Detect which cell encompasses the target text, then output its [X, Y] center coordinate. 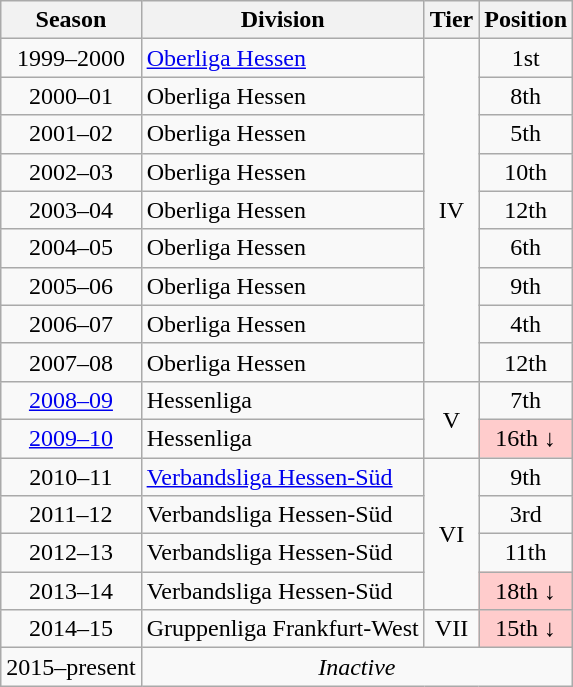
Position [526, 20]
Tier [452, 20]
2000–01 [71, 96]
2007–08 [71, 362]
Division [282, 20]
2008–09 [71, 400]
2006–07 [71, 324]
2011–12 [71, 515]
1999–2000 [71, 58]
VII [452, 629]
2015–present [71, 667]
2005–06 [71, 286]
2001–02 [71, 134]
2012–13 [71, 553]
IV [452, 210]
2013–14 [71, 591]
2010–11 [71, 477]
7th [526, 400]
VI [452, 534]
8th [526, 96]
2002–03 [71, 172]
16th ↓ [526, 438]
4th [526, 324]
1st [526, 58]
11th [526, 553]
6th [526, 248]
10th [526, 172]
18th ↓ [526, 591]
2004–05 [71, 248]
3rd [526, 515]
Gruppenliga Frankfurt-West [282, 629]
5th [526, 134]
2003–04 [71, 210]
Inactive [356, 667]
Season [71, 20]
V [452, 419]
2009–10 [71, 438]
2014–15 [71, 629]
15th ↓ [526, 629]
